Return (x, y) of the center of cell containing provided text 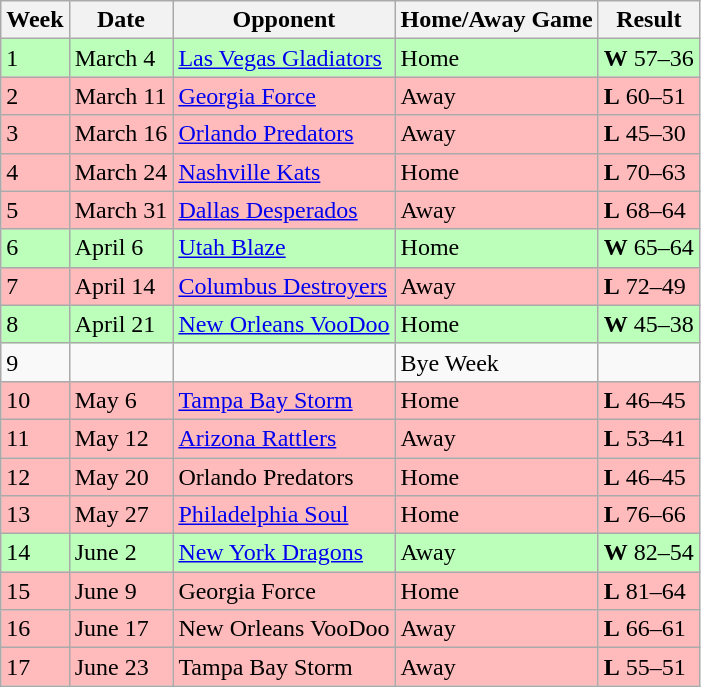
11 (35, 438)
May 6 (121, 400)
L 70–63 (648, 172)
Date (121, 20)
Arizona Rattlers (284, 438)
W 45–38 (648, 324)
3 (35, 134)
May 27 (121, 515)
Philadelphia Soul (284, 515)
13 (35, 515)
Las Vegas Gladiators (284, 58)
9 (35, 362)
June 2 (121, 553)
14 (35, 553)
June 9 (121, 591)
New York Dragons (284, 553)
Utah Blaze (284, 248)
Week (35, 20)
March 31 (121, 210)
Home/Away Game (496, 20)
W 65–64 (648, 248)
1 (35, 58)
16 (35, 629)
Columbus Destroyers (284, 286)
17 (35, 667)
15 (35, 591)
L 76–66 (648, 515)
March 16 (121, 134)
April 21 (121, 324)
Bye Week (496, 362)
L 68–64 (648, 210)
8 (35, 324)
4 (35, 172)
April 6 (121, 248)
10 (35, 400)
May 12 (121, 438)
L 72–49 (648, 286)
6 (35, 248)
L 55–51 (648, 667)
L 60–51 (648, 96)
W 57–36 (648, 58)
May 20 (121, 477)
Opponent (284, 20)
7 (35, 286)
12 (35, 477)
Result (648, 20)
June 23 (121, 667)
March 24 (121, 172)
L 53–41 (648, 438)
Dallas Desperados (284, 210)
5 (35, 210)
June 17 (121, 629)
2 (35, 96)
Nashville Kats (284, 172)
L 81–64 (648, 591)
March 11 (121, 96)
W 82–54 (648, 553)
L 66–61 (648, 629)
March 4 (121, 58)
L 45–30 (648, 134)
April 14 (121, 286)
